Determine the (X, Y) coordinate at the center of the cell enclosing the given text.  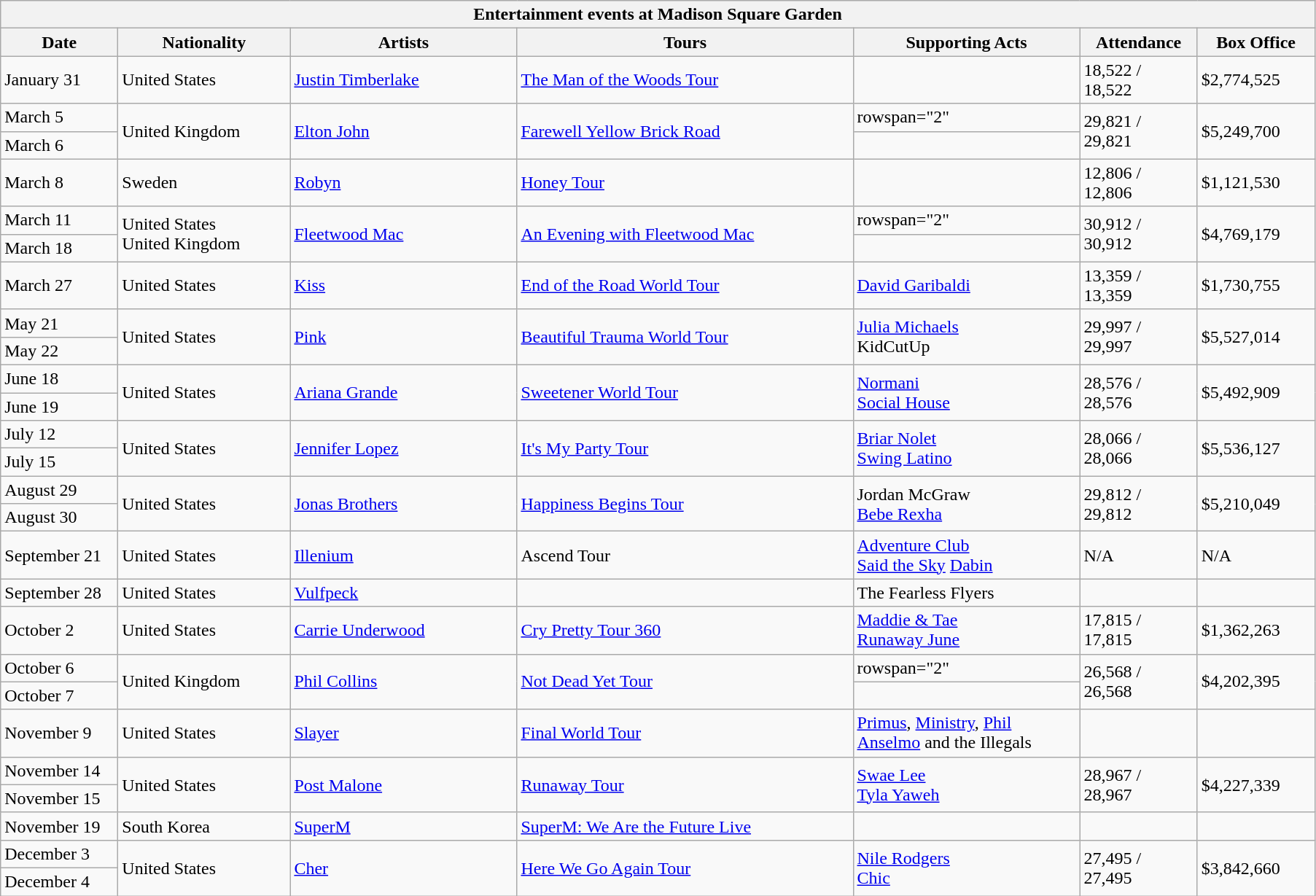
End of the Road World Tour (685, 286)
26,568 / 26,568 (1139, 682)
November 9 (60, 733)
Honey Tour (685, 182)
March 5 (60, 117)
Illenium (404, 556)
Robyn (404, 182)
It's My Party Tour (685, 448)
October 7 (60, 696)
The Man of the Woods Tour (685, 80)
March 6 (60, 145)
Julia MichaelsKidCutUp (967, 337)
July 12 (60, 435)
$5,527,014 (1255, 337)
$4,202,395 (1255, 682)
Here We Go Again Tour (685, 868)
Nile RodgersChic (967, 868)
Ariana Grande (404, 392)
Date (60, 42)
Justin Timberlake (404, 80)
Entertainment events at Madison Square Garden (658, 15)
June 19 (60, 406)
October 6 (60, 668)
12,806 / 12,806 (1139, 182)
SuperM: We Are the Future Live (685, 826)
November 19 (60, 826)
Adventure ClubSaid the Sky Dabin (967, 556)
Attendance (1139, 42)
October 2 (60, 630)
Jonas Brothers (404, 504)
$1,121,530 (1255, 182)
13,359 / 13,359 (1139, 286)
29,812 / 29,812 (1139, 504)
Cry Pretty Tour 360 (685, 630)
The Fearless Flyers (967, 593)
Jordan McGrawBebe Rexha (967, 504)
Kiss (404, 286)
18,522 / 18,522 (1139, 80)
Happiness Begins Tour (685, 504)
Artists (404, 42)
28,576 / 28,576 (1139, 392)
March 11 (60, 220)
January 31 (60, 80)
NormaniSocial House (967, 392)
Post Malone (404, 784)
Elton John (404, 131)
Supporting Acts (967, 42)
May 22 (60, 351)
$1,730,755 (1255, 286)
South Korea (204, 826)
Briar NoletSwing Latino (967, 448)
August 29 (60, 490)
Final World Tour (685, 733)
An Evening with Fleetwood Mac (685, 234)
March 27 (60, 286)
September 21 (60, 556)
Not Dead Yet Tour (685, 682)
United StatesUnited Kingdom (204, 234)
Slayer (404, 733)
29,997 / 29,997 (1139, 337)
Nationality (204, 42)
David Garibaldi (967, 286)
August 30 (60, 518)
$4,769,179 (1255, 234)
Phil Collins (404, 682)
$5,249,700 (1255, 131)
November 14 (60, 771)
September 28 (60, 593)
Beautiful Trauma World Tour (685, 337)
$5,210,049 (1255, 504)
Ascend Tour (685, 556)
28,066 / 28,066 (1139, 448)
Fleetwood Mac (404, 234)
Vulfpeck (404, 593)
17,815 / 17,815 (1139, 630)
Pink (404, 337)
December 3 (60, 854)
27,495 / 27,495 (1139, 868)
$3,842,660 (1255, 868)
Cher (404, 868)
March 18 (60, 248)
$4,227,339 (1255, 784)
March 8 (60, 182)
Sweetener World Tour (685, 392)
Maddie & TaeRunaway June (967, 630)
December 4 (60, 881)
30,912 / 30,912 (1139, 234)
July 15 (60, 462)
Primus, Ministry, Phil Anselmo and the Illegals (967, 733)
Jennifer Lopez (404, 448)
Tours (685, 42)
Carrie Underwood (404, 630)
May 21 (60, 323)
Sweden (204, 182)
Runaway Tour (685, 784)
June 18 (60, 378)
Swae LeeTyla Yaweh (967, 784)
November 15 (60, 798)
Box Office (1255, 42)
28,967 / 28,967 (1139, 784)
29,821 / 29,821 (1139, 131)
$2,774,525 (1255, 80)
SuperM (404, 826)
$1,362,263 (1255, 630)
$5,536,127 (1255, 448)
Farewell Yellow Brick Road (685, 131)
$5,492,909 (1255, 392)
